Pinpoint the cell where the given text exists, returning its [x, y] midpoint coordinate. 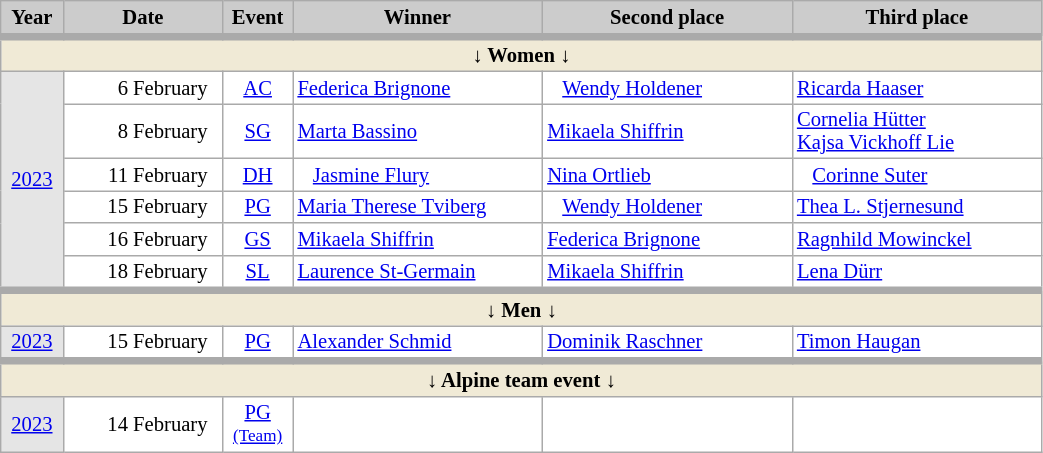
↓ Alpine team event ↓ [522, 378]
PG(Team) [258, 424]
SL [258, 272]
11 February [143, 174]
Year [32, 18]
GS [258, 238]
Corinne Suter [917, 174]
18 February [143, 272]
Nina Ortlieb [667, 174]
Cornelia Hütter Kajsa Vickhoff Lie [917, 130]
Second place [667, 18]
↓ Women ↓ [522, 54]
Dominik Raschner [667, 342]
16 February [143, 238]
Thea L. Stjernesund [917, 206]
6 February [143, 87]
14 February [143, 424]
Maria Therese Tviberg [417, 206]
Jasmine Flury [417, 174]
Ricarda Haaser [917, 87]
Laurence St-Germain [417, 272]
Timon Haugan [917, 342]
8 February [143, 130]
Winner [417, 18]
Event [258, 18]
SG [258, 130]
Alexander Schmid [417, 342]
DH [258, 174]
Third place [917, 18]
↓ Men ↓ [522, 308]
AC [258, 87]
Lena Dürr [917, 272]
Marta Bassino [417, 130]
Ragnhild Mowinckel [917, 238]
Date [143, 18]
